Return (X, Y) of the center of cell containing provided text 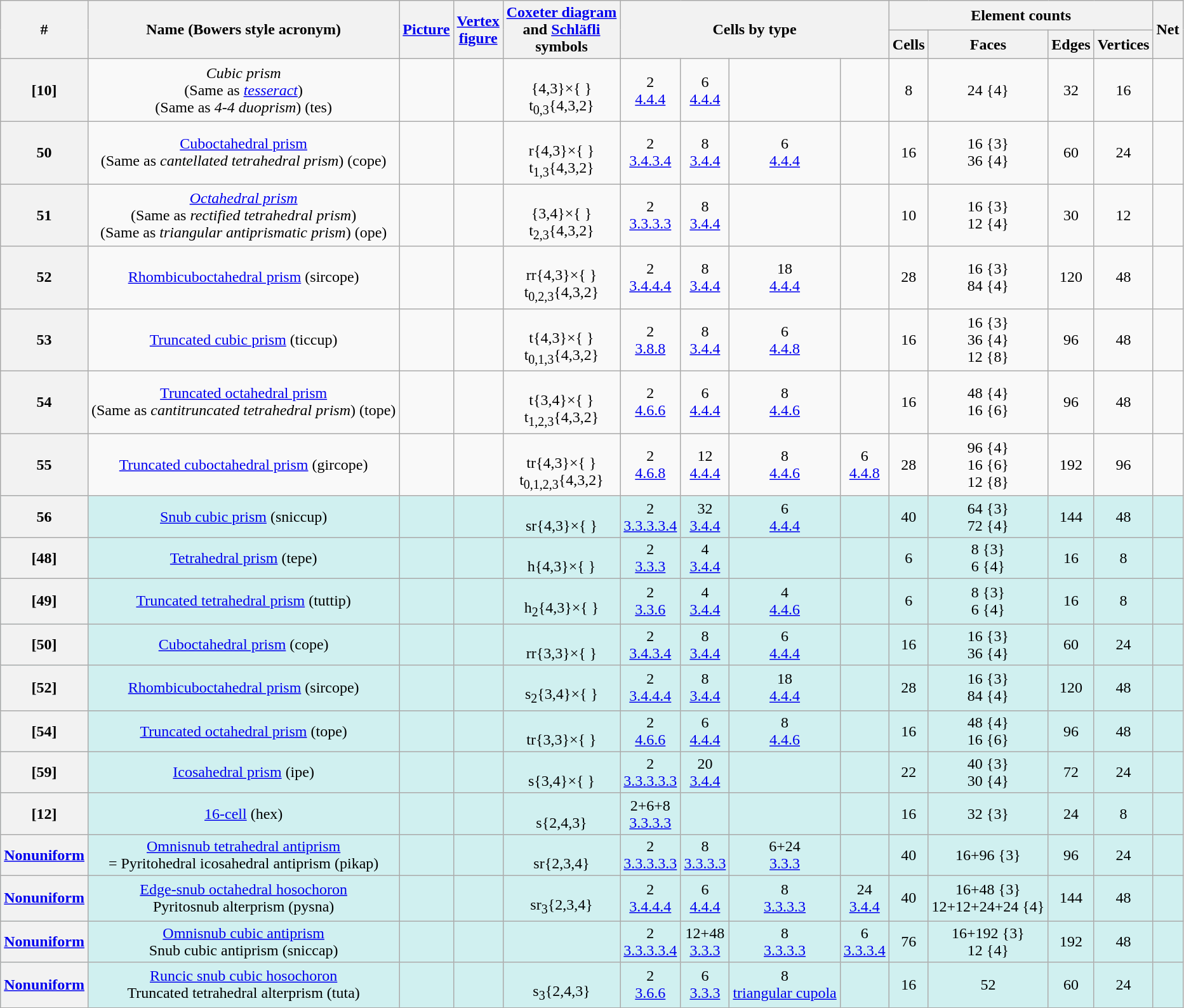
sr{4,3}×{ } (561, 517)
20 3.4.4 (705, 772)
Omnisnub cubic antiprismSnub cubic antiprism (sniccap) (243, 942)
2 3.8.8 (650, 340)
Cuboctahedral prism (cope) (243, 645)
Element counts (1021, 15)
tr{3,3}×{ } (561, 731)
t{4,3}×{ }t0,1,3{4,3,2} (561, 340)
16+48 {3}12+12+24+24 {4} (988, 898)
40 {3}30 {4} (988, 772)
tr{4,3}×{ }t0,1,2,3{4,3,2} (561, 465)
54 (44, 402)
2 3.3.3.3 (650, 215)
16+96 {3} (988, 854)
h{4,3}×{ } (561, 557)
Truncated tetrahedral prism (tuttip) (243, 600)
{3,4}×{ }t2,3{4,3,2} (561, 215)
Vertexfigure (478, 30)
50 (44, 152)
Truncated cubic prism (ticcup) (243, 340)
16-cell (hex) (243, 814)
[59] (44, 772)
[54] (44, 731)
32 (1071, 90)
64 {3}72 {4} (988, 517)
10 (908, 215)
22 (908, 772)
Icosahedral prism (ipe) (243, 772)
Runcic snub cubic hosochoronTruncated tetrahedral alterprism (tuta) (243, 985)
2 4.4.4 (650, 90)
Coxeter diagramand Schläflisymbols (561, 30)
Truncated cuboctahedral prism (gircope) (243, 465)
16+192 {3}12 {4} (988, 942)
sr{2,3,4} (561, 854)
Snub cubic prism (sniccup) (243, 517)
2 4.6.8 (650, 465)
2 3.3.6 (650, 600)
55 (44, 465)
[12] (44, 814)
{4,3}×{ }t0,3{4,3,2} (561, 90)
Faces (988, 44)
Truncated octahedral prism (tope) (243, 731)
sr3{2,3,4} (561, 898)
12+48 3.3.3 (705, 942)
Tetrahedral prism (tepe) (243, 557)
rr{4,3}×{ }t0,2,3{4,3,2} (561, 277)
2+6+8 3.3.3.3 (650, 814)
Name (Bowers style acronym) (243, 30)
h2{4,3}×{ } (561, 600)
s{3,4}×{ } (561, 772)
Cuboctahedral prism(Same as cantellated tetrahedral prism) (cope) (243, 152)
Edges (1071, 44)
30 (1071, 215)
s2{3,4}×{ } (561, 688)
[50] (44, 645)
12 4.4.4 (705, 465)
6 3.3.3 (705, 985)
2 3.3.3 (650, 557)
Cells by type (755, 30)
4 4.4.6 (785, 600)
56 (44, 517)
r{4,3}×{ }t1,3{4,3,2} (561, 152)
76 (908, 942)
[48] (44, 557)
24 3.4.4 (865, 898)
32 {3} (988, 814)
# (44, 30)
t{3,4}×{ }t1,2,3{4,3,2} (561, 402)
16 {3}12 {4} (988, 215)
Picture (427, 30)
16 {3}36 {4}12 {8} (988, 340)
6 3.3.3.4 (865, 942)
Octahedral prism(Same as rectified tetrahedral prism)(Same as triangular antiprismatic prism) (ope) (243, 215)
Net (1168, 30)
53 (44, 340)
Vertices (1124, 44)
Edge-snub octahedral hosochoronPyritosnub alterprism (pysna) (243, 898)
2 3.6.6 (650, 985)
96 {4}16 {6}12 {8} (988, 465)
12 (1124, 215)
Omnisnub tetrahedral antiprism= Pyritohedral icosahedral antiprism (pikap) (243, 854)
Cells (908, 44)
[10] (44, 90)
Cubic prism(Same as tesseract)(Same as 4-4 duoprism) (tes) (243, 90)
8 triangular cupola (785, 985)
24 {4} (988, 90)
[49] (44, 600)
32 3.4.4 (705, 517)
rr{3,3}×{ } (561, 645)
s{2,4,3} (561, 814)
72 (1071, 772)
[52] (44, 688)
Truncated octahedral prism(Same as cantitruncated tetrahedral prism) (tope) (243, 402)
51 (44, 215)
s3{2,4,3} (561, 985)
6+24 3.3.3 (785, 854)
